Scan for the cell matching the given text and deliver its [x, y] coordinate at center. 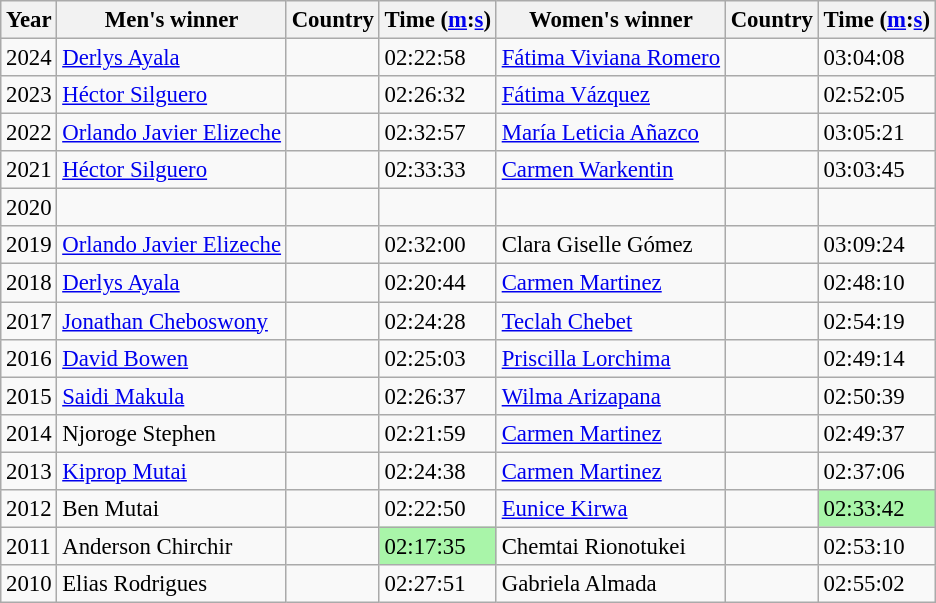
02:37:06 [876, 471]
Fátima Vázquez [610, 95]
Teclah Chebet [610, 321]
2011 [29, 546]
Kiprop Mutai [172, 471]
02:48:10 [876, 283]
Men's winner [172, 20]
David Bowen [172, 358]
2020 [29, 208]
2021 [29, 170]
Clara Giselle Gómez [610, 245]
Jonathan Cheboswony [172, 321]
2023 [29, 95]
Year [29, 20]
2017 [29, 321]
02:24:38 [438, 471]
03:04:08 [876, 58]
02:54:19 [876, 321]
Women's winner [610, 20]
02:27:51 [438, 584]
2019 [29, 245]
02:21:59 [438, 433]
02:25:03 [438, 358]
2013 [29, 471]
02:26:32 [438, 95]
2018 [29, 283]
Priscilla Lorchima [610, 358]
02:24:28 [438, 321]
02:22:58 [438, 58]
Wilma Arizapana [610, 396]
02:33:33 [438, 170]
2022 [29, 133]
Eunice Kirwa [610, 509]
2015 [29, 396]
Carmen Warkentin [610, 170]
2012 [29, 509]
2016 [29, 358]
03:05:21 [876, 133]
Ben Mutai [172, 509]
02:52:05 [876, 95]
02:53:10 [876, 546]
02:17:35 [438, 546]
Fátima Viviana Romero [610, 58]
03:09:24 [876, 245]
Elias Rodrigues [172, 584]
Anderson Chirchir [172, 546]
02:26:37 [438, 396]
02:55:02 [876, 584]
Chemtai Rionotukei [610, 546]
02:22:50 [438, 509]
María Leticia Añazco [610, 133]
02:32:57 [438, 133]
02:50:39 [876, 396]
02:20:44 [438, 283]
02:32:00 [438, 245]
02:49:37 [876, 433]
2024 [29, 58]
02:33:42 [876, 509]
2014 [29, 433]
Gabriela Almada [610, 584]
Saidi Makula [172, 396]
Njoroge Stephen [172, 433]
2010 [29, 584]
03:03:45 [876, 170]
02:49:14 [876, 358]
